Determine the (x, y) coordinate at the center of the cell enclosing the given text.  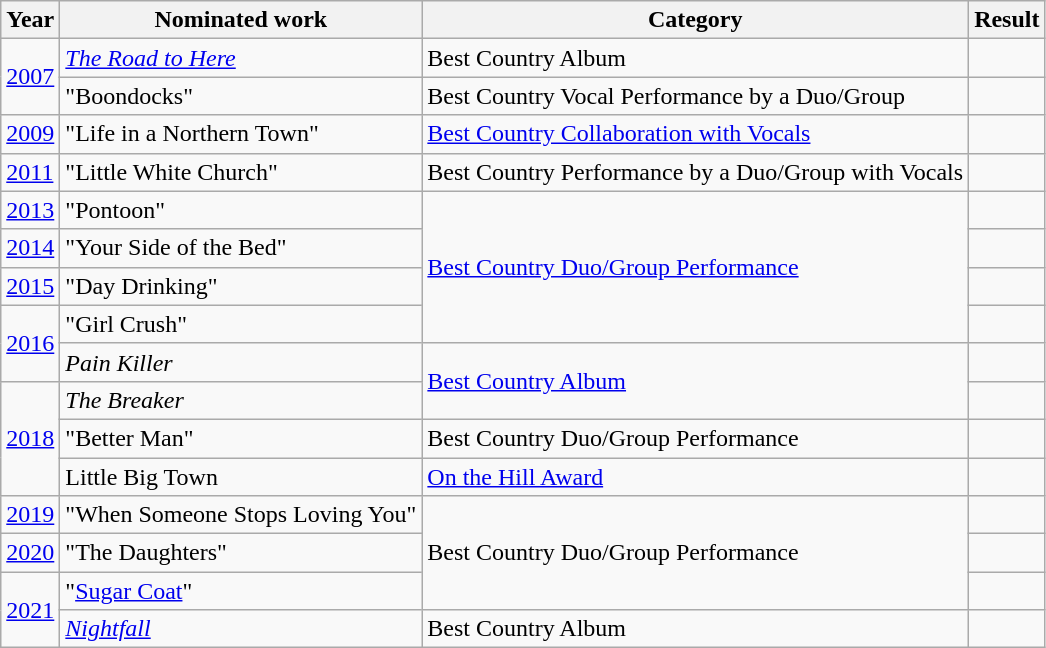
Nominated work (241, 20)
"Better Man" (241, 438)
"Life in a Northern Town" (241, 134)
"Girl Crush" (241, 324)
Category (696, 20)
Best Country Collaboration with Vocals (696, 134)
2018 (30, 438)
2007 (30, 77)
Pain Killer (241, 362)
2013 (30, 210)
2015 (30, 286)
The Road to Here (241, 58)
"The Daughters" (241, 553)
"Little White Church" (241, 172)
Little Big Town (241, 477)
"Pontoon" (241, 210)
2011 (30, 172)
Result (1007, 20)
"When Someone Stops Loving You" (241, 515)
2020 (30, 553)
2009 (30, 134)
Year (30, 20)
2019 (30, 515)
"Day Drinking" (241, 286)
2014 (30, 248)
Best Country Performance by a Duo/Group with Vocals (696, 172)
"Sugar Coat" (241, 591)
2016 (30, 343)
Nightfall (241, 629)
On the Hill Award (696, 477)
2021 (30, 610)
The Breaker (241, 400)
"Your Side of the Bed" (241, 248)
"Boondocks" (241, 96)
Best Country Vocal Performance by a Duo/Group (696, 96)
